Pinpoint the cell where the given text exists, returning its (x, y) midpoint coordinate. 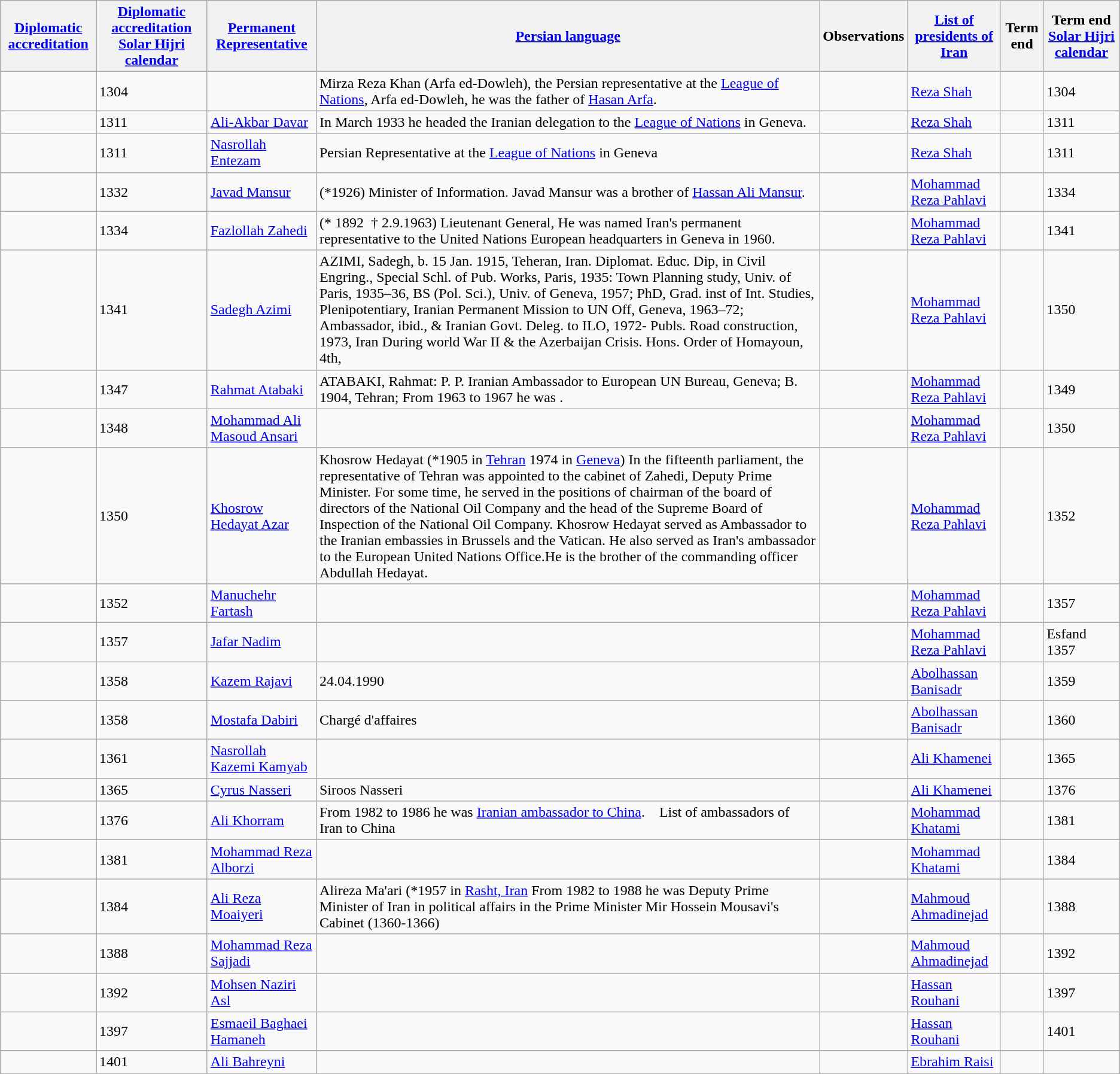
List of presidents of Iran (954, 36)
Diplomatic accreditation Solar Hijri calendar (152, 36)
Mostafa Dabiri (261, 720)
Ali Khorram (261, 821)
Siroos Nasseri (567, 790)
Nasrollah Kazemi Kamyab (261, 759)
1332 (152, 191)
Ali Bahreyni (261, 1062)
Ebrahim Raisi (954, 1062)
1347 (152, 389)
Diplomatic accreditation (48, 36)
24.04.1990 (567, 681)
Mohammad Reza Sajjadi (261, 954)
Kazem Rajavi (261, 681)
Permanent Representative (261, 36)
1361 (152, 759)
Manuchehr Fartash (261, 603)
Ali-Akbar Davar (261, 122)
1348 (152, 428)
ATABAKI, Rahmat: P. P. Iranian Ambassador to European UN Bureau, Geneva; B. 1904, Tehran; From 1963 to 1967 he was . (567, 389)
Mohammad Ali Masoud Ansari (261, 428)
Term end Solar Hijri calendar (1082, 36)
Persian language (567, 36)
From 1982 to 1986 he was Iranian ambassador to China. List of ambassadors of Iran to China (567, 821)
Cyrus Nasseri (261, 790)
(* 1892 † 2.9.1963) Lieutenant General, He was named Iran's permanent representative to the United Nations European headquarters in Geneva in 1960. (567, 231)
Rahmat Atabaki (261, 389)
Observations (864, 36)
Sadegh Azimi (261, 310)
Mohsen Naziri Asl (261, 992)
1360 (1082, 720)
Chargé d'affaires (567, 720)
Ali Reza Moaiyeri (261, 906)
1359 (1082, 681)
Persian Representative at the League of Nations in Geneva (567, 153)
Fazlollah Zahedi (261, 231)
Khosrow Hedayat Azar (261, 516)
Esfand 1357 (1082, 641)
In March 1933 he headed the Iranian delegation to the League of Nations in Geneva. (567, 122)
Nasrollah Entezam (261, 153)
Javad Mansur (261, 191)
(*1926) Minister of Information. Javad Mansur was a brother of Hassan Ali Mansur. (567, 191)
Mirza Reza Khan (Arfa ed-Dowleh), the Persian representative at the League of Nations, Arfa ed-Dowleh, he was the father of Hasan Arfa. (567, 91)
Jafar Nadim (261, 641)
Esmaeil Baghaei Hamaneh (261, 1032)
Mohammad Reza Alborzi (261, 859)
1349 (1082, 389)
Term end (1022, 36)
